Return the (x, y) coordinate for the center point of the cell that contains the specified text.  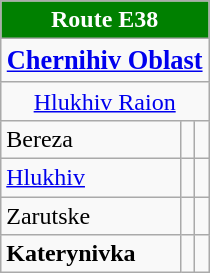
Hlukhiv (91, 177)
Hlukhiv Raion (105, 101)
Zarutske (91, 216)
Route E38 (105, 20)
Katerynivka (91, 254)
Chernihiv Oblast (105, 61)
Bereza (91, 139)
